Provide the [x, y] coordinate of the cell's center where the given text is located.  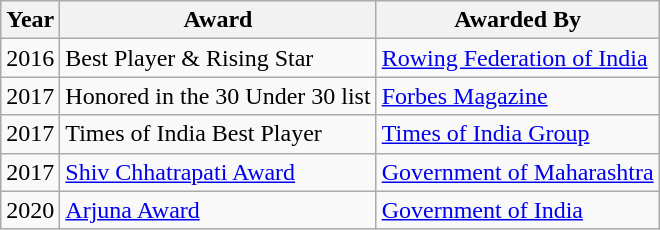
2020 [30, 210]
Times of India Group [518, 134]
Award [218, 20]
Government of Maharashtra [518, 172]
Year [30, 20]
Times of India Best Player [218, 134]
Honored in the 30 Under 30 list [218, 96]
Shiv Chhatrapati Award [218, 172]
Government of India [518, 210]
Awarded By [518, 20]
Best Player & Rising Star [218, 58]
Arjuna Award [218, 210]
Rowing Federation of India [518, 58]
2016 [30, 58]
Forbes Magazine [518, 96]
